Scan for the cell matching the given text and deliver its [X, Y] coordinate at center. 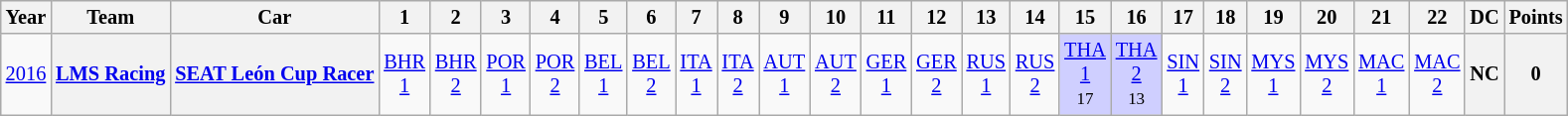
3 [505, 17]
12 [936, 17]
LMS Racing [110, 74]
7 [697, 17]
16 [1137, 17]
RUS1 [986, 74]
8 [738, 17]
13 [986, 17]
POR2 [554, 74]
THA213 [1137, 74]
MAC2 [1437, 74]
MYS2 [1327, 74]
17 [1182, 17]
BHR1 [404, 74]
2 [456, 17]
5 [603, 17]
BHR2 [456, 74]
0 [1536, 74]
Year [26, 17]
1 [404, 17]
DC [1485, 17]
BEL1 [603, 74]
2016 [26, 74]
9 [785, 17]
21 [1381, 17]
14 [1035, 17]
Points [1536, 17]
10 [836, 17]
22 [1437, 17]
ITA1 [697, 74]
Car [274, 17]
AUT1 [785, 74]
GER1 [886, 74]
THA117 [1085, 74]
AUT2 [836, 74]
Team [110, 17]
RUS2 [1035, 74]
POR1 [505, 74]
NC [1485, 74]
SEAT León Cup Racer [274, 74]
MAC1 [1381, 74]
11 [886, 17]
4 [554, 17]
MYS1 [1273, 74]
15 [1085, 17]
20 [1327, 17]
ITA2 [738, 74]
18 [1226, 17]
SIN2 [1226, 74]
SIN1 [1182, 74]
BEL2 [651, 74]
GER2 [936, 74]
6 [651, 17]
19 [1273, 17]
